Scan for the cell matching the given text and deliver its (X, Y) coordinate at center. 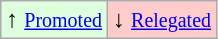
↓ Relegated (162, 20)
↑ Promoted (54, 20)
